From the cell containing the given text, extract its center point as [x, y] coordinate. 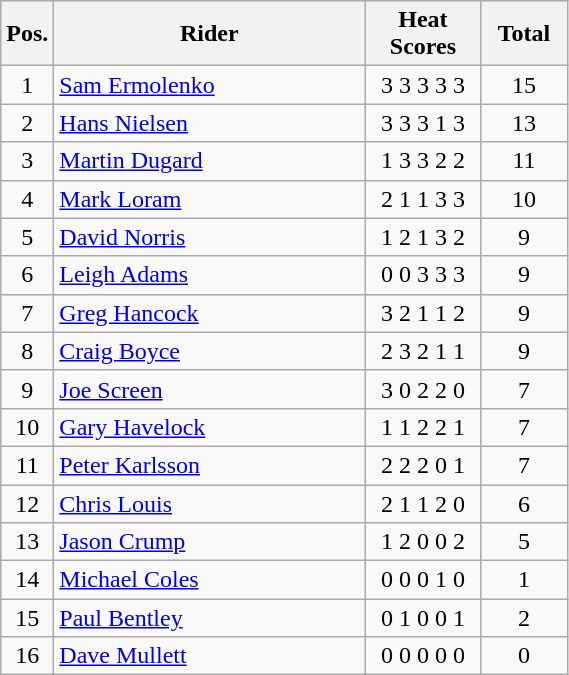
3 3 3 3 3 [423, 85]
Hans Nielsen [210, 123]
1 3 3 2 2 [423, 161]
0 0 0 1 0 [423, 580]
Heat Scores [423, 34]
Total [524, 34]
2 1 1 2 0 [423, 503]
Leigh Adams [210, 275]
2 2 2 0 1 [423, 465]
14 [28, 580]
0 0 0 0 0 [423, 656]
3 2 1 1 2 [423, 313]
1 2 0 0 2 [423, 542]
1 1 2 2 1 [423, 427]
Martin Dugard [210, 161]
16 [28, 656]
Jason Crump [210, 542]
1 2 1 3 2 [423, 237]
Mark Loram [210, 199]
Joe Screen [210, 389]
8 [28, 351]
12 [28, 503]
Paul Bentley [210, 618]
Rider [210, 34]
Craig Boyce [210, 351]
Peter Karlsson [210, 465]
2 1 1 3 3 [423, 199]
Sam Ermolenko [210, 85]
2 3 2 1 1 [423, 351]
4 [28, 199]
Dave Mullett [210, 656]
David Norris [210, 237]
Gary Havelock [210, 427]
Pos. [28, 34]
0 [524, 656]
3 [28, 161]
0 0 3 3 3 [423, 275]
3 0 2 2 0 [423, 389]
Chris Louis [210, 503]
Greg Hancock [210, 313]
0 1 0 0 1 [423, 618]
3 3 3 1 3 [423, 123]
Michael Coles [210, 580]
